Return (x, y) of the center of cell containing provided text 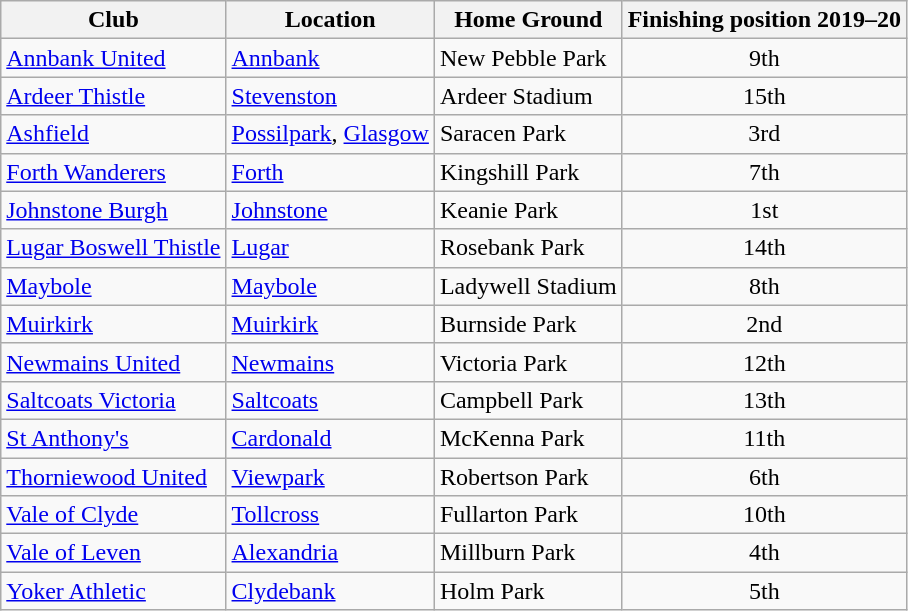
Location (330, 20)
Lugar Boswell Thistle (114, 248)
Robertson Park (528, 477)
Kingshill Park (528, 172)
Millburn Park (528, 553)
Finishing position 2019–20 (764, 20)
Newmains (330, 362)
St Anthony's (114, 438)
Saracen Park (528, 134)
New Pebble Park (528, 58)
Rosebank Park (528, 248)
Forth (330, 172)
Tollcross (330, 515)
12th (764, 362)
6th (764, 477)
13th (764, 400)
Ardeer Stadium (528, 96)
Holm Park (528, 591)
Newmains United (114, 362)
Ardeer Thistle (114, 96)
Clydebank (330, 591)
Campbell Park (528, 400)
Ladywell Stadium (528, 286)
Victoria Park (528, 362)
Annbank United (114, 58)
2nd (764, 324)
3rd (764, 134)
Vale of Leven (114, 553)
5th (764, 591)
Saltcoats Victoria (114, 400)
Johnstone (330, 210)
Burnside Park (528, 324)
1st (764, 210)
9th (764, 58)
8th (764, 286)
4th (764, 553)
Viewpark (330, 477)
10th (764, 515)
Johnstone Burgh (114, 210)
15th (764, 96)
Cardonald (330, 438)
Lugar (330, 248)
Alexandria (330, 553)
Forth Wanderers (114, 172)
Thorniewood United (114, 477)
Yoker Athletic (114, 591)
Possilpark, Glasgow (330, 134)
Annbank (330, 58)
McKenna Park (528, 438)
7th (764, 172)
Saltcoats (330, 400)
Home Ground (528, 20)
Keanie Park (528, 210)
Stevenston (330, 96)
14th (764, 248)
Vale of Clyde (114, 515)
Club (114, 20)
11th (764, 438)
Ashfield (114, 134)
Fullarton Park (528, 515)
